Output the (X, Y) coordinate of the center of the cell containing the given text.  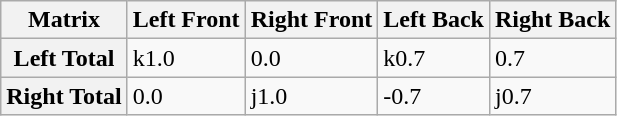
-0.7 (434, 96)
Right Total (64, 96)
0.7 (552, 58)
Left Total (64, 58)
Left Back (434, 20)
j0.7 (552, 96)
Matrix (64, 20)
Right Back (552, 20)
k1.0 (186, 58)
Left Front (186, 20)
j1.0 (312, 96)
k0.7 (434, 58)
Right Front (312, 20)
